Identify which cell holds the provided text, then report its [x, y] central coordinate. 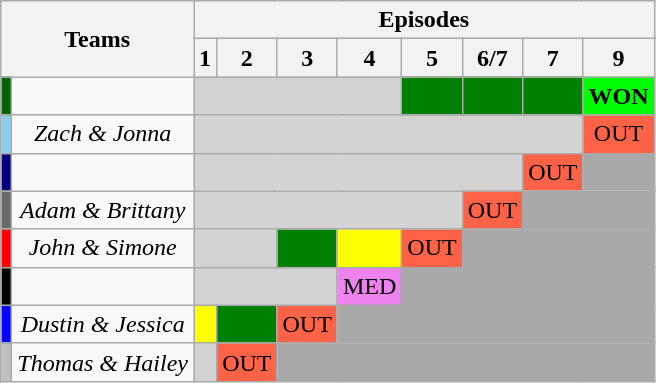
4 [369, 58]
WON [618, 96]
7 [553, 58]
Thomas & Hailey [103, 362]
Zach & Jonna [103, 134]
2 [247, 58]
Dustin & Jessica [103, 324]
Episodes [424, 20]
John & Simone [103, 248]
3 [307, 58]
MED [369, 286]
Teams [98, 39]
Adam & Brittany [103, 210]
1 [206, 58]
5 [432, 58]
6/7 [492, 58]
9 [618, 58]
